Provide the [X, Y] coordinate of the cell's center where the given text is located.  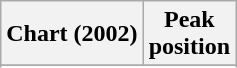
Peakposition [189, 34]
Chart (2002) [72, 34]
